Return the [x, y] coordinate for the center point of the cell that contains the specified text.  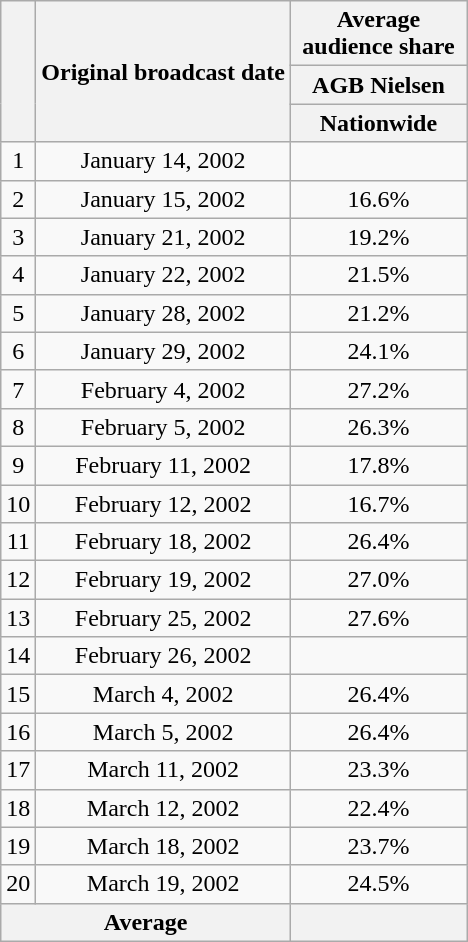
19.2% [378, 237]
22.4% [378, 808]
January 28, 2002 [164, 313]
9 [18, 465]
Original broadcast date [164, 72]
March 5, 2002 [164, 732]
March 12, 2002 [164, 808]
5 [18, 313]
February 4, 2002 [164, 389]
January 29, 2002 [164, 351]
March 4, 2002 [164, 694]
Average [146, 922]
16 [18, 732]
March 11, 2002 [164, 770]
16.7% [378, 503]
February 26, 2002 [164, 656]
January 22, 2002 [164, 275]
January 14, 2002 [164, 161]
March 18, 2002 [164, 846]
February 5, 2002 [164, 427]
18 [18, 808]
February 25, 2002 [164, 618]
27.0% [378, 580]
10 [18, 503]
Nationwide [378, 123]
27.6% [378, 618]
11 [18, 542]
6 [18, 351]
13 [18, 618]
3 [18, 237]
Average audience share [378, 34]
24.1% [378, 351]
24.5% [378, 884]
20 [18, 884]
17 [18, 770]
February 19, 2002 [164, 580]
4 [18, 275]
1 [18, 161]
January 15, 2002 [164, 199]
19 [18, 846]
2 [18, 199]
February 12, 2002 [164, 503]
15 [18, 694]
21.2% [378, 313]
21.5% [378, 275]
12 [18, 580]
17.8% [378, 465]
March 19, 2002 [164, 884]
AGB Nielsen [378, 85]
February 18, 2002 [164, 542]
23.7% [378, 846]
7 [18, 389]
January 21, 2002 [164, 237]
16.6% [378, 199]
27.2% [378, 389]
26.3% [378, 427]
23.3% [378, 770]
8 [18, 427]
February 11, 2002 [164, 465]
14 [18, 656]
